Determine the [X, Y] coordinate at the center of the cell enclosing the given text.  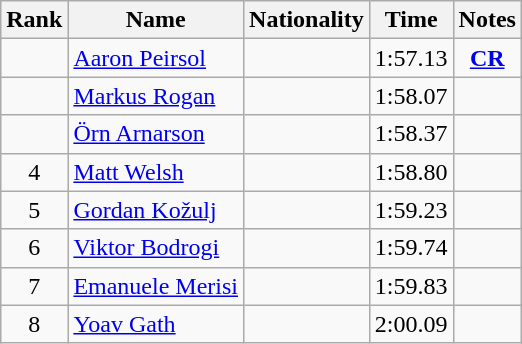
5 [34, 210]
7 [34, 286]
8 [34, 324]
Aaron Peirsol [156, 58]
Emanuele Merisi [156, 286]
Rank [34, 20]
Time [411, 20]
Gordan Kožulj [156, 210]
1:59.74 [411, 248]
Matt Welsh [156, 172]
2:00.09 [411, 324]
1:58.80 [411, 172]
Name [156, 20]
1:59.23 [411, 210]
1:58.07 [411, 96]
Markus Rogan [156, 96]
1:58.37 [411, 134]
Yoav Gath [156, 324]
1:59.83 [411, 286]
Örn Arnarson [156, 134]
Notes [487, 20]
CR [487, 58]
4 [34, 172]
Nationality [307, 20]
Viktor Bodrogi [156, 248]
6 [34, 248]
1:57.13 [411, 58]
